Detect which cell encompasses the target text, then output its (X, Y) center coordinate. 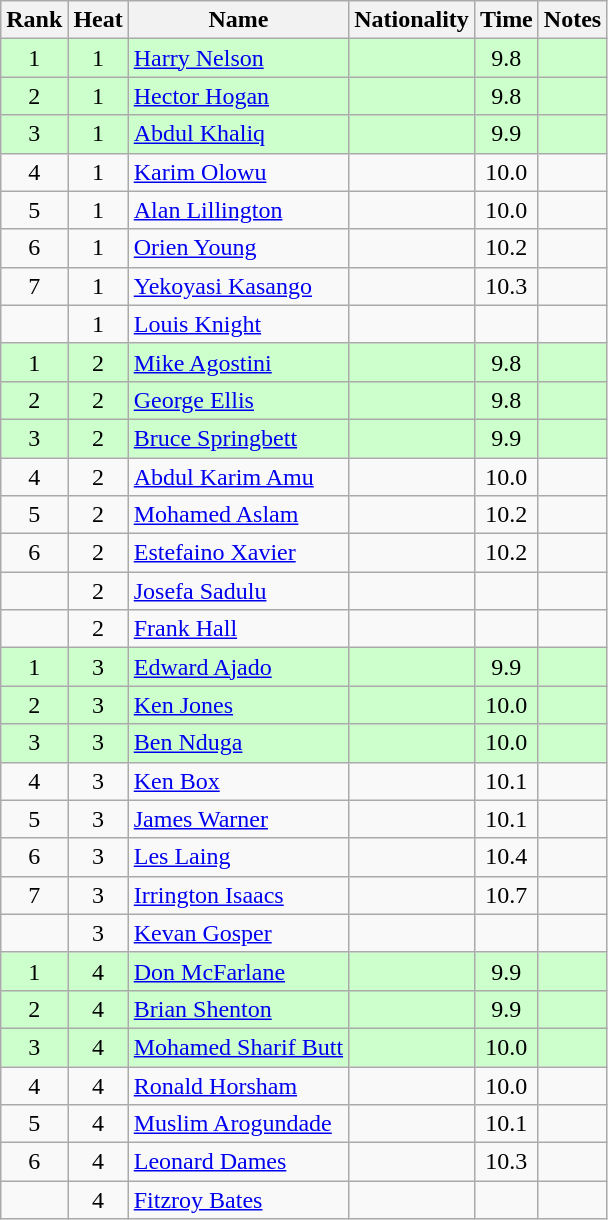
Fitzroy Bates (238, 1200)
Karim Olowu (238, 172)
Yekoyasi Kasango (238, 286)
Alan Lillington (238, 210)
Rank (34, 20)
Name (238, 20)
Ken Box (238, 781)
Hector Hogan (238, 96)
Bruce Springbett (238, 438)
Orien Young (238, 248)
Brian Shenton (238, 1009)
Kevan Gosper (238, 933)
Muslim Arogundade (238, 1124)
Ben Nduga (238, 743)
Harry Nelson (238, 58)
10.4 (506, 857)
Estefaino Xavier (238, 553)
Mohamed Aslam (238, 515)
Ken Jones (238, 705)
Time (506, 20)
Ronald Horsham (238, 1085)
Notes (572, 20)
George Ellis (238, 400)
Heat (98, 20)
James Warner (238, 819)
Louis Knight (238, 324)
Irrington Isaacs (238, 895)
Mohamed Sharif Butt (238, 1047)
Don McFarlane (238, 971)
Leonard Dames (238, 1162)
Nationality (412, 20)
Edward Ajado (238, 667)
10.7 (506, 895)
Abdul Karim Amu (238, 477)
Josefa Sadulu (238, 591)
Frank Hall (238, 629)
Mike Agostini (238, 362)
Abdul Khaliq (238, 134)
Les Laing (238, 857)
